Return the (X, Y) coordinate for the center point of the cell that contains the specified text.  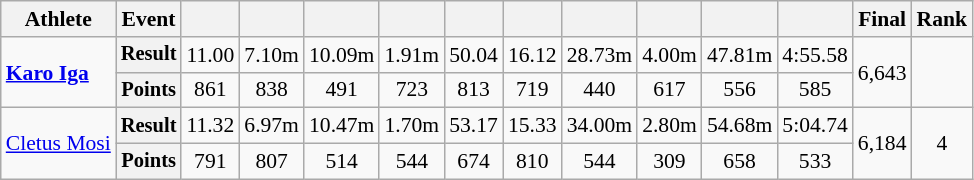
556 (740, 90)
791 (210, 162)
54.68m (740, 126)
5:04.74 (814, 126)
16.12 (532, 55)
491 (342, 90)
1.70m (412, 126)
7.10m (272, 55)
50.04 (474, 55)
11.00 (210, 55)
6,184 (882, 144)
10.09m (342, 55)
2.80m (670, 126)
15.33 (532, 126)
674 (474, 162)
810 (532, 162)
658 (740, 162)
723 (412, 90)
861 (210, 90)
6,643 (882, 72)
838 (272, 90)
53.17 (474, 126)
440 (600, 90)
34.00m (600, 126)
4.00m (670, 55)
Event (149, 19)
533 (814, 162)
Athlete (58, 19)
813 (474, 90)
4:55.58 (814, 55)
1.91m (412, 55)
11.32 (210, 126)
617 (670, 90)
10.47m (342, 126)
47.81m (740, 55)
807 (272, 162)
514 (342, 162)
4 (942, 144)
Final (882, 19)
Cletus Mosi (58, 144)
Rank (942, 19)
719 (532, 90)
6.97m (272, 126)
Karo Iga (58, 72)
585 (814, 90)
28.73m (600, 55)
309 (670, 162)
